Determine the [X, Y] coordinate at the center of the cell enclosing the given text.  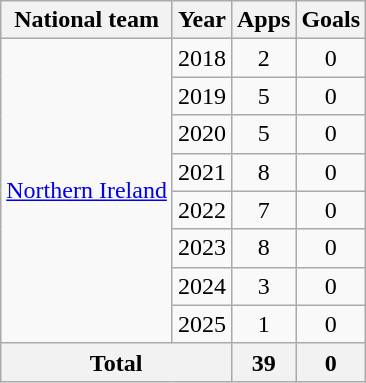
2021 [202, 172]
7 [263, 210]
Apps [263, 20]
2018 [202, 58]
Northern Ireland [87, 191]
2019 [202, 96]
1 [263, 324]
2023 [202, 248]
3 [263, 286]
2025 [202, 324]
Goals [331, 20]
Total [116, 362]
Year [202, 20]
2020 [202, 134]
National team [87, 20]
2024 [202, 286]
2022 [202, 210]
2 [263, 58]
39 [263, 362]
